Identify which cell holds the provided text, then report its [x, y] central coordinate. 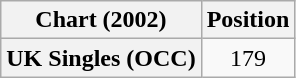
Position [248, 20]
179 [248, 58]
Chart (2002) [101, 20]
UK Singles (OCC) [101, 58]
